Detect which cell encompasses the target text, then output its (x, y) center coordinate. 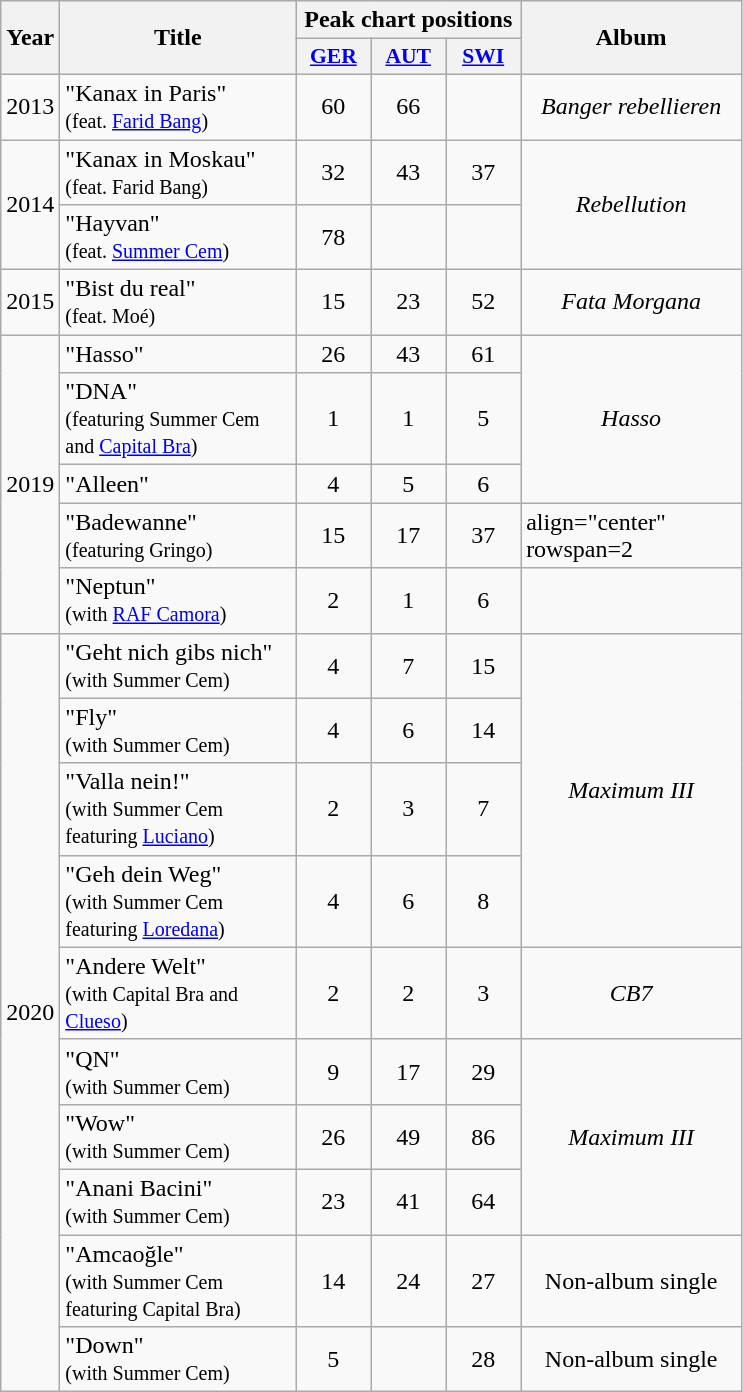
66 (408, 106)
"Bist du real" (feat. Moé) (178, 302)
align="center" rowspan=2 (632, 536)
"QN" (with Summer Cem) (178, 1072)
"Neptun" (with RAF Camora) (178, 600)
"Hayvan" (feat. Summer Cem) (178, 238)
Banger rebellieren (632, 106)
"Kanax in Moskau" (feat. Farid Bang) (178, 172)
"Kanax in Paris" (feat. Farid Bang) (178, 106)
"Amcaoğle" (with Summer Cem featuring Capital Bra) (178, 1280)
9 (334, 1072)
Rebellution (632, 205)
Title (178, 38)
"Andere Welt" (with Capital Bra and Clueso) (178, 993)
2020 (30, 1012)
78 (334, 238)
Peak chart positions (408, 20)
"Hasso" (178, 354)
"Down" (with Summer Cem) (178, 1360)
"Wow" (with Summer Cem) (178, 1136)
61 (484, 354)
Fata Morgana (632, 302)
Year (30, 38)
2014 (30, 205)
GER (334, 57)
64 (484, 1202)
SWI (484, 57)
Album (632, 38)
2019 (30, 484)
Hasso (632, 419)
60 (334, 106)
24 (408, 1280)
86 (484, 1136)
2013 (30, 106)
CB7 (632, 993)
8 (484, 901)
"Alleen" (178, 484)
28 (484, 1360)
"Fly" (with Summer Cem) (178, 730)
2015 (30, 302)
52 (484, 302)
49 (408, 1136)
29 (484, 1072)
"Badewanne" (featuring Gringo) (178, 536)
AUT (408, 57)
41 (408, 1202)
"Valla nein!" (with Summer Cem featuring Luciano) (178, 809)
"DNA" (featuring Summer Cem and Capital Bra) (178, 419)
32 (334, 172)
"Geh dein Weg" (with Summer Cem featuring Loredana) (178, 901)
"Geht nich gibs nich" (with Summer Cem) (178, 666)
27 (484, 1280)
"Anani Bacini" (with Summer Cem) (178, 1202)
